Detect which cell encompasses the target text, then output its (X, Y) center coordinate. 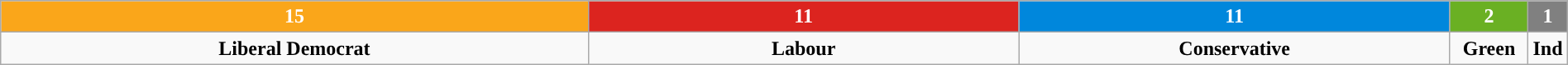
1 (1548, 17)
Green (1489, 48)
Ind (1548, 48)
Labour (804, 48)
2 (1489, 17)
Liberal Democrat (294, 48)
15 (294, 17)
Conservative (1234, 48)
